Output the [x, y] coordinate of the center of the cell containing the given text.  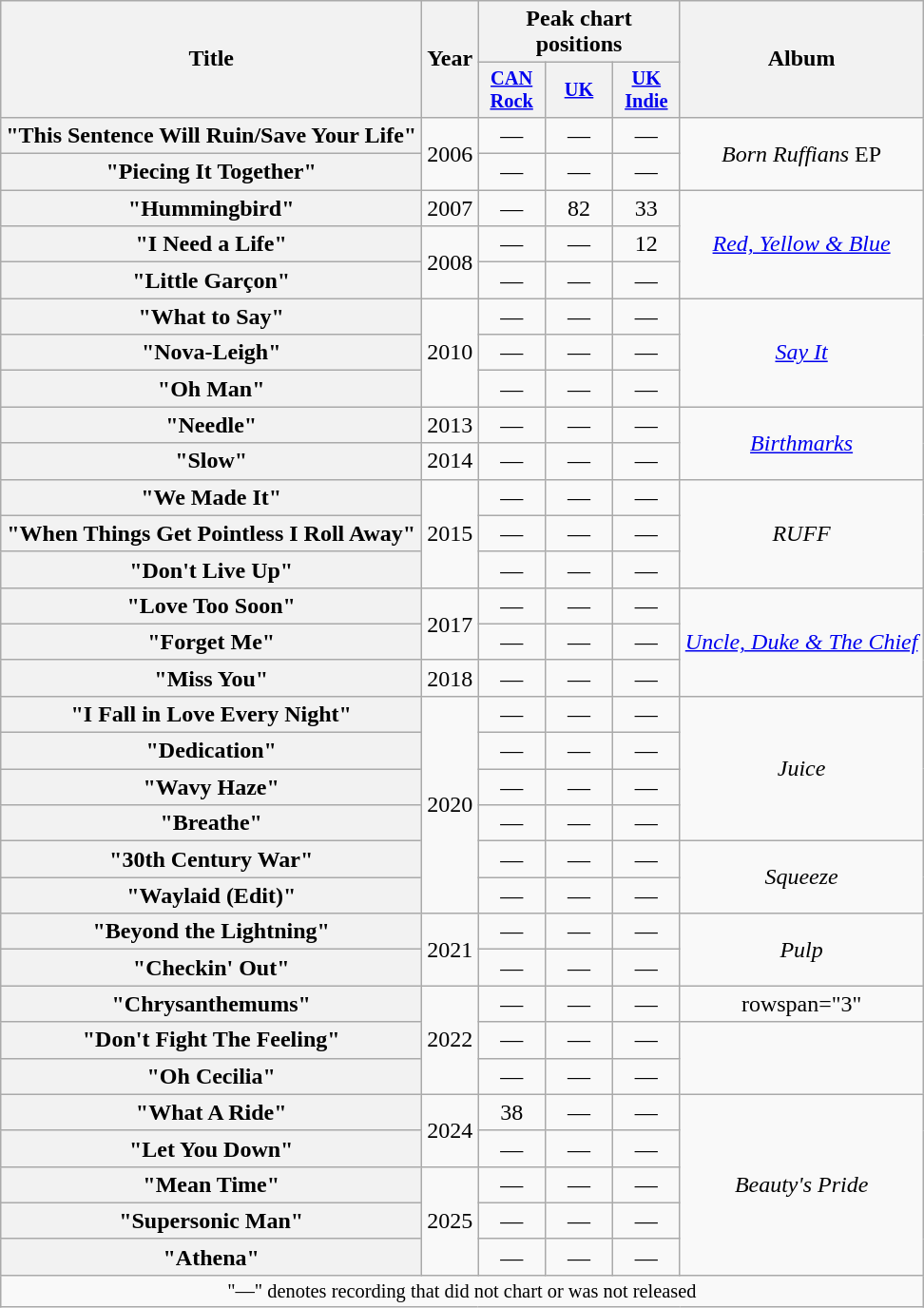
"Dedication" [211, 751]
"What A Ride" [211, 1112]
"Waylaid (Edit)" [211, 895]
"Wavy Haze" [211, 787]
2008 [451, 262]
"What to Say" [211, 317]
38 [511, 1112]
Title [211, 59]
"Let You Down" [211, 1148]
"This Sentence Will Ruin/Save Your Life" [211, 135]
CANRock [511, 90]
"—" denotes recording that did not chart or was not released [462, 1291]
2018 [451, 678]
"We Made It" [211, 497]
"Athena" [211, 1257]
"When Things Get Pointless I Roll Away" [211, 533]
"Oh Cecilia" [211, 1076]
Squeeze [801, 877]
82 [580, 208]
"Hummingbird" [211, 208]
"Breathe" [211, 823]
"Forget Me" [211, 642]
2017 [451, 624]
2020 [451, 804]
UK [580, 90]
2015 [451, 533]
"Chrysanthemums" [211, 1004]
Beauty's Pride [801, 1184]
"Nova-Leigh" [211, 353]
"Needle" [211, 425]
"Little Garçon" [211, 280]
2014 [451, 461]
RUFF [801, 533]
2022 [451, 1040]
"Don't Live Up" [211, 569]
12 [646, 244]
"Miss You" [211, 678]
"Oh Man" [211, 389]
"Supersonic Man" [211, 1221]
2013 [451, 425]
"30th Century War" [211, 859]
2006 [451, 153]
2007 [451, 208]
2010 [451, 353]
Peak chart positions [580, 32]
2021 [451, 950]
33 [646, 208]
"I Fall in Love Every Night" [211, 714]
"Don't Fight The Feeling" [211, 1040]
Born Ruffians EP [801, 153]
"I Need a Life" [211, 244]
Album [801, 59]
UKIndie [646, 90]
"Beyond the Lightning" [211, 932]
Say It [801, 353]
"Love Too Soon" [211, 606]
"Slow" [211, 461]
Uncle, Duke & The Chief [801, 642]
2025 [451, 1221]
Birthmarks [801, 443]
2024 [451, 1130]
"Mean Time" [211, 1184]
Pulp [801, 950]
rowspan="3" [801, 1004]
"Checkin' Out" [211, 968]
Red, Yellow & Blue [801, 244]
Juice [801, 768]
Year [451, 59]
"Piecing It Together" [211, 172]
